Return (X, Y) of the center of cell containing provided text 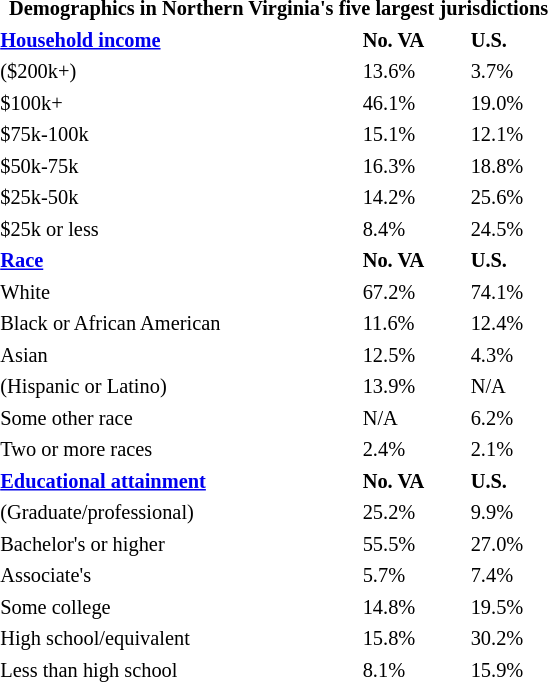
11.6% (413, 324)
13.9% (413, 388)
13.6% (413, 72)
55.5% (413, 544)
14.2% (413, 198)
15.1% (413, 136)
15.8% (413, 640)
2.4% (413, 450)
67.2% (413, 292)
46.1% (413, 104)
8.4% (413, 230)
14.8% (413, 608)
5.7% (413, 576)
N/A (413, 418)
16.3% (413, 166)
12.5% (413, 356)
25.2% (413, 514)
